Detect which cell encompasses the target text, then output its [x, y] center coordinate. 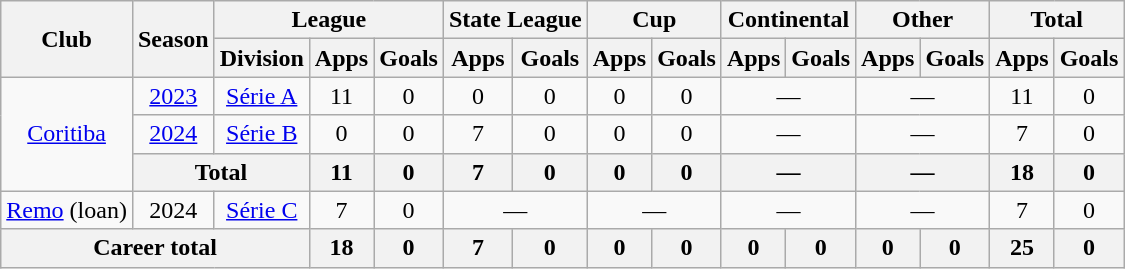
Career total [156, 248]
Other [923, 20]
Remo (loan) [67, 210]
25 [1022, 248]
2023 [173, 96]
Season [173, 39]
Continental [788, 20]
Série B [262, 134]
Division [262, 58]
League [328, 20]
Coritiba [67, 134]
Club [67, 39]
Série A [262, 96]
State League [515, 20]
Cup [654, 20]
Série C [262, 210]
